Search for the cell housing the specified text and yield its (x, y) center coordinate. 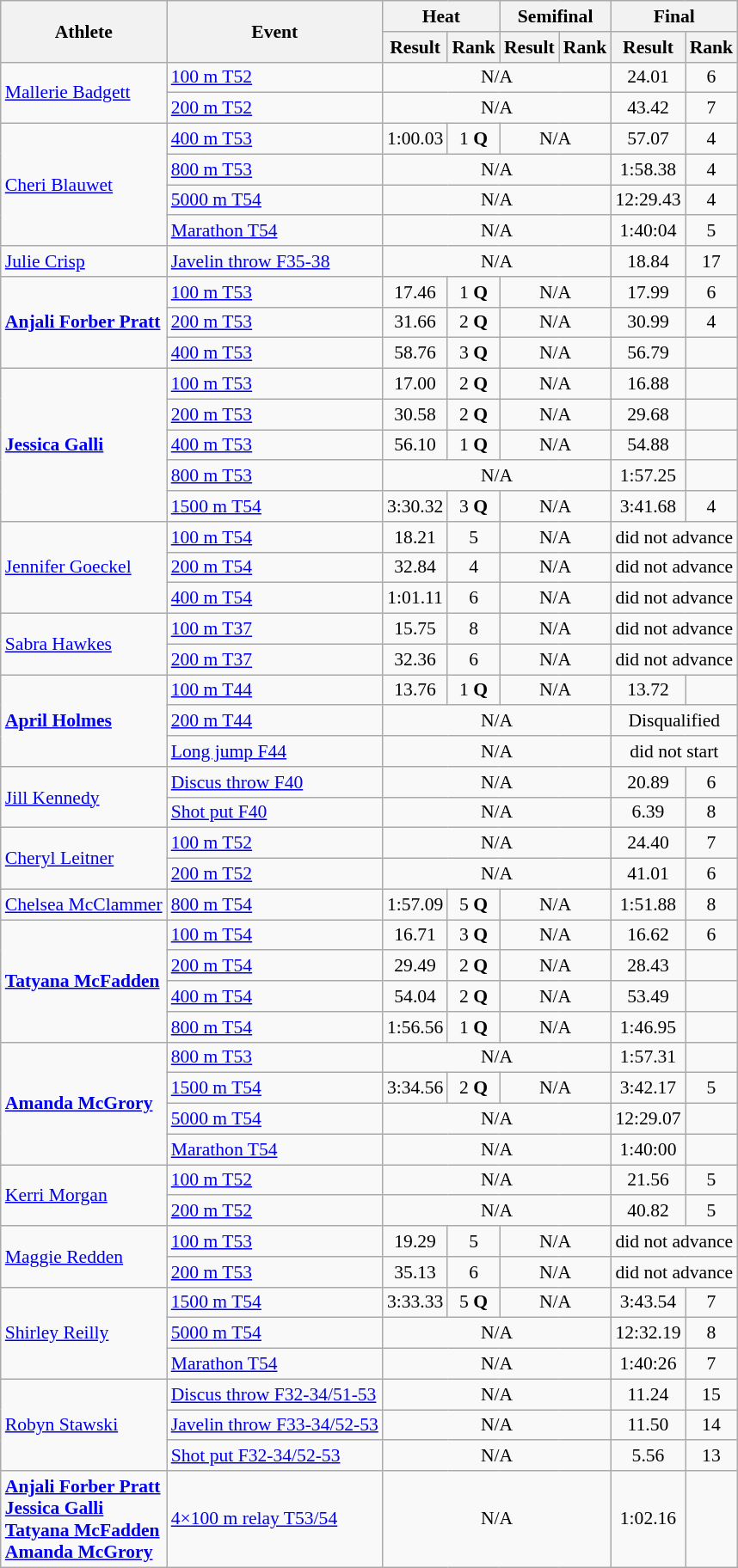
6.39 (648, 812)
Anjali Forber PrattJessica GalliTatyana McFaddenAmanda McGrory (84, 1519)
100 m T37 (275, 629)
35.13 (415, 1272)
17.46 (415, 292)
Maggie Redden (84, 1257)
1:40:04 (648, 231)
12:29.07 (648, 1119)
3:43.54 (648, 1302)
1:57.25 (648, 476)
Julie Crisp (84, 261)
16.88 (648, 384)
3:30.32 (415, 506)
100 m T44 (275, 690)
200 m T37 (275, 659)
1:02.16 (648, 1519)
1:00.03 (415, 139)
17 (712, 261)
41.01 (648, 874)
54.88 (648, 445)
12:32.19 (648, 1333)
Cheri Blauwet (84, 185)
1:58.38 (648, 169)
29.68 (648, 414)
Cheryl Leitner (84, 858)
Long jump F44 (275, 751)
Amanda McGrory (84, 1103)
Shot put F40 (275, 812)
56.79 (648, 353)
13.76 (415, 690)
3:33.33 (415, 1302)
4×100 m relay T53/54 (275, 1519)
3:42.17 (648, 1088)
32.84 (415, 567)
18.84 (648, 261)
13.72 (648, 690)
Sabra Hawkes (84, 645)
Shot put F32-34/52-53 (275, 1456)
did not start (674, 751)
1:40:00 (648, 1149)
56.10 (415, 445)
April Holmes (84, 720)
43.42 (648, 108)
Semifinal (556, 16)
Jessica Galli (84, 445)
30.99 (648, 322)
57.07 (648, 139)
Event (275, 31)
32.36 (415, 659)
16.62 (648, 935)
3:41.68 (648, 506)
1:56.56 (415, 1027)
15.75 (415, 629)
24.40 (648, 843)
29.49 (415, 966)
17.99 (648, 292)
31.66 (415, 322)
5.56 (648, 1456)
11.24 (648, 1394)
53.49 (648, 996)
Disqualified (674, 721)
11.50 (648, 1425)
Robyn Stawski (84, 1425)
Tatyana McFadden (84, 981)
Discus throw F40 (275, 782)
1:57.31 (648, 1057)
Shirley Reilly (84, 1332)
1:51.88 (648, 904)
3:34.56 (415, 1088)
Heat (441, 16)
40.82 (648, 1211)
54.04 (415, 996)
15 (712, 1394)
Mallerie Badgett (84, 93)
58.76 (415, 353)
16.71 (415, 935)
Chelsea McClammer (84, 904)
Jennifer Goeckel (84, 567)
1:01.11 (415, 598)
1:46.95 (648, 1027)
17.00 (415, 384)
24.01 (648, 77)
18.21 (415, 537)
28.43 (648, 966)
Athlete (84, 31)
Kerri Morgan (84, 1195)
12:29.43 (648, 200)
Jill Kennedy (84, 798)
14 (712, 1425)
Javelin throw F33-34/52-53 (275, 1425)
1:57.09 (415, 904)
Final (674, 16)
Javelin throw F35-38 (275, 261)
13 (712, 1456)
30.58 (415, 414)
200 m T44 (275, 721)
19.29 (415, 1241)
Discus throw F32-34/51-53 (275, 1394)
20.89 (648, 782)
1:40:26 (648, 1364)
21.56 (648, 1180)
Anjali Forber Pratt (84, 323)
